Detect which cell encompasses the target text, then output its [X, Y] center coordinate. 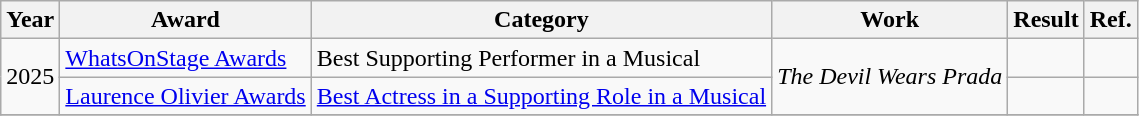
Best Actress in a Supporting Role in a Musical [541, 96]
The Devil Wears Prada [890, 77]
Award [186, 20]
WhatsOnStage Awards [186, 58]
Result [1046, 20]
Work [890, 20]
Best Supporting Performer in a Musical [541, 58]
2025 [30, 77]
Ref. [1110, 20]
Category [541, 20]
Year [30, 20]
Laurence Olivier Awards [186, 96]
